Find where the given text appears and provide that cell's center as (X, Y) coordinate. 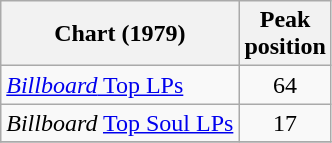
64 (285, 85)
Billboard Top Soul LPs (120, 123)
Chart (1979) (120, 34)
17 (285, 123)
Peakposition (285, 34)
Billboard Top LPs (120, 85)
